Provide the (x, y) coordinate of the cell's center where the given text is located.  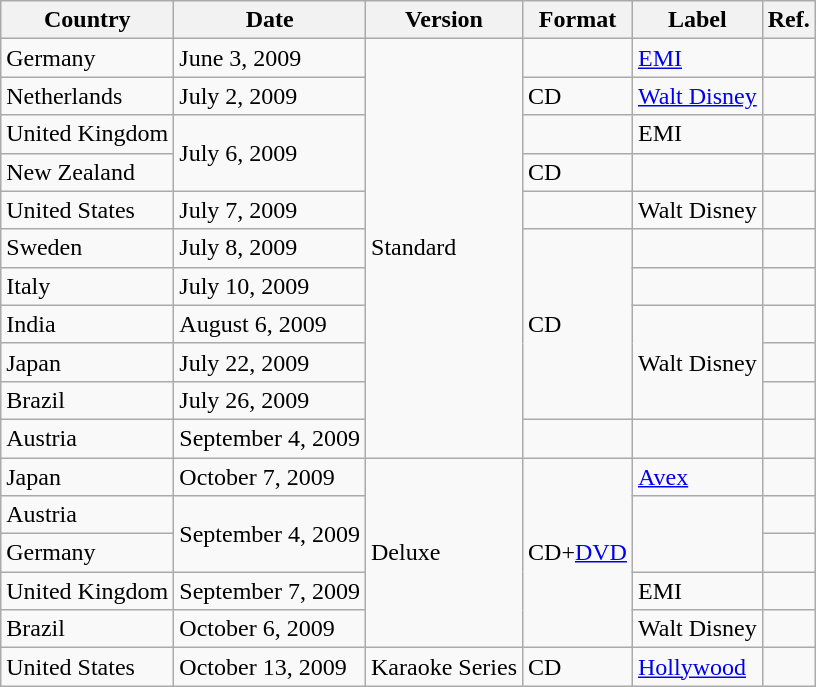
August 6, 2009 (270, 324)
Netherlands (88, 96)
New Zealand (88, 172)
September 7, 2009 (270, 591)
Label (697, 20)
Karaoke Series (444, 667)
July 2, 2009 (270, 96)
Ref. (788, 20)
Deluxe (444, 553)
Italy (88, 286)
July 8, 2009 (270, 248)
July 26, 2009 (270, 400)
October 13, 2009 (270, 667)
July 10, 2009 (270, 286)
Date (270, 20)
Standard (444, 248)
October 6, 2009 (270, 629)
Avex (697, 477)
Sweden (88, 248)
October 7, 2009 (270, 477)
Country (88, 20)
India (88, 324)
July 7, 2009 (270, 210)
July 6, 2009 (270, 153)
Format (578, 20)
Hollywood (697, 667)
CD+DVD (578, 553)
July 22, 2009 (270, 362)
Version (444, 20)
June 3, 2009 (270, 58)
